For the text-containing cell, return its midpoint in (x, y) coordinate format. 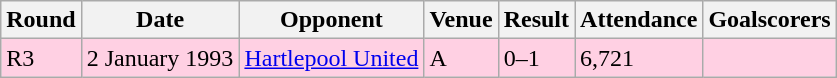
Opponent (332, 20)
A (461, 58)
Attendance (639, 20)
Result (536, 20)
Venue (461, 20)
6,721 (639, 58)
2 January 1993 (160, 58)
R3 (41, 58)
Hartlepool United (332, 58)
Date (160, 20)
Goalscorers (770, 20)
Round (41, 20)
0–1 (536, 58)
